Pinpoint the cell where the given text exists, returning its (X, Y) midpoint coordinate. 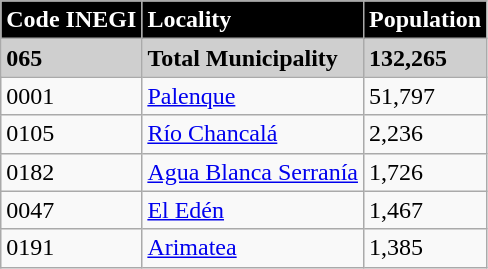
0001 (72, 96)
132,265 (424, 58)
1,467 (424, 210)
Arimatea (253, 248)
51,797 (424, 96)
0105 (72, 134)
1,726 (424, 172)
0047 (72, 210)
0191 (72, 248)
Code INEGI (72, 20)
2,236 (424, 134)
Agua Blanca Serranía (253, 172)
1,385 (424, 248)
Population (424, 20)
El Edén (253, 210)
Locality (253, 20)
Total Municipality (253, 58)
Palenque (253, 96)
065 (72, 58)
Río Chancalá (253, 134)
0182 (72, 172)
